From the cell containing the given text, extract its center point as (x, y) coordinate. 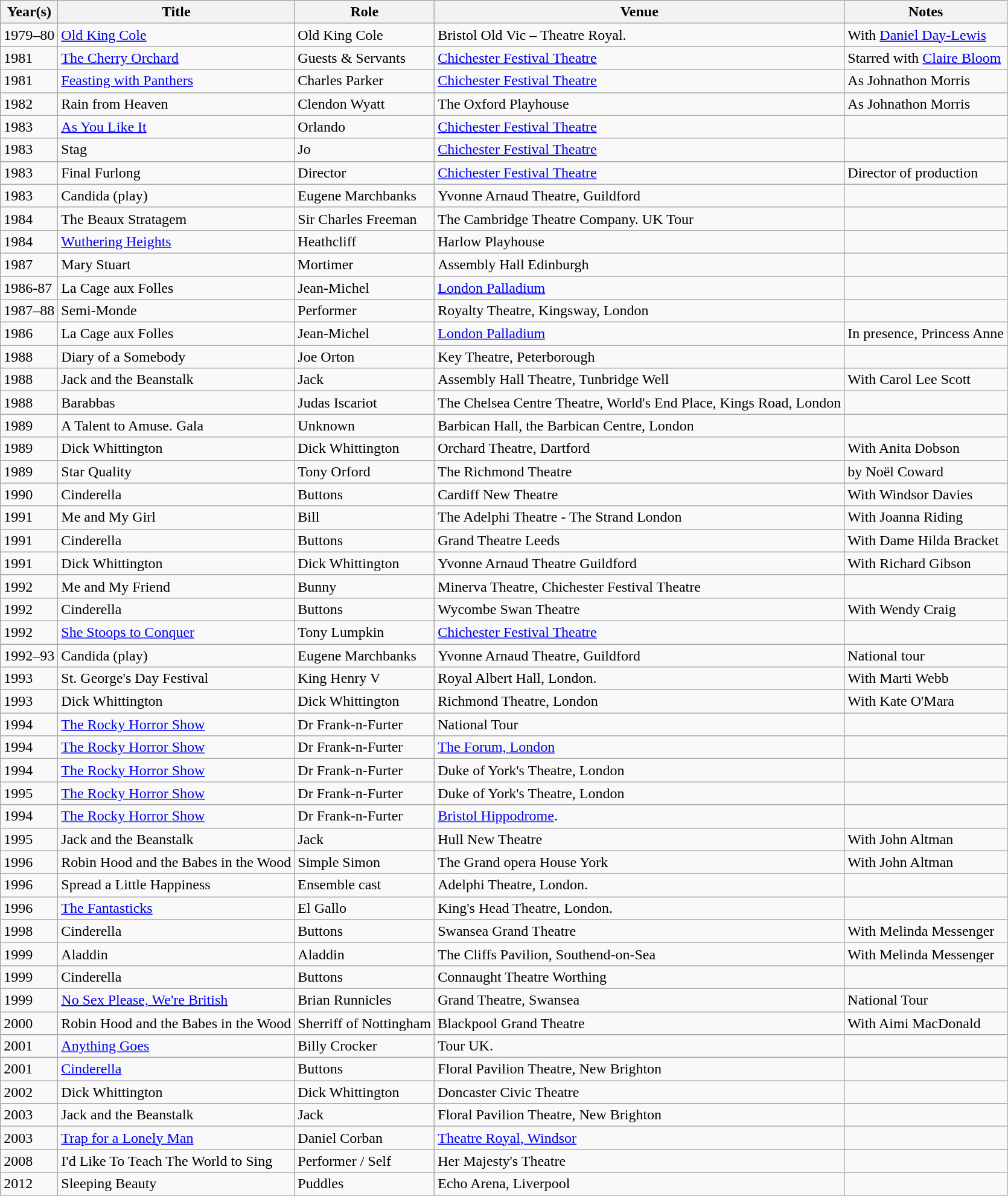
1998 (29, 931)
Connaught Theatre Worthing (640, 977)
Barbican Hall, the Barbican Centre, London (640, 426)
Swansea Grand Theatre (640, 931)
Wycombe Swan Theatre (640, 609)
2012 (29, 1184)
Me and My Friend (176, 586)
With Dame Hilda Bracket (926, 540)
Sir Charles Freeman (365, 219)
1986-87 (29, 288)
In presence, Princess Anne (926, 334)
Royalty Theatre, Kingsway, London (640, 311)
Hull New Theatre (640, 839)
Anything Goes (176, 1046)
1979–80 (29, 35)
National tour (926, 655)
Brian Runnicles (365, 1000)
Charles Parker (365, 81)
Orchard Theatre, Dartford (640, 449)
Judas Iscariot (365, 403)
Ensemble cast (365, 885)
Doncaster Civic Theatre (640, 1092)
Jo (365, 150)
With Kate O'Mara (926, 702)
Director (365, 173)
Barabbas (176, 403)
Echo Arena, Liverpool (640, 1184)
Orlando (365, 127)
Harlow Playhouse (640, 241)
Heathcliff (365, 241)
King Henry V (365, 679)
She Stoops to Conquer (176, 632)
Trap for a Lonely Man (176, 1138)
I'd Like To Teach The World to Sing (176, 1161)
Feasting with Panthers (176, 81)
Venue (640, 12)
With Aimi MacDonald (926, 1023)
The Adelphi Theatre - The Strand London (640, 517)
The Cambridge Theatre Company. UK Tour (640, 219)
Rain from Heaven (176, 104)
Adelphi Theatre, London. (640, 885)
Tony Orford (365, 472)
Tour UK. (640, 1046)
The Beaux Stratagem (176, 219)
A Talent to Amuse. Gala (176, 426)
Yvonne Arnaud Theatre Guildford (640, 563)
1986 (29, 334)
Final Furlong (176, 173)
Bill (365, 517)
Puddles (365, 1184)
Simple Simon (365, 862)
Sherriff of Nottingham (365, 1023)
No Sex Please, We're British (176, 1000)
Guests & Servants (365, 58)
1987 (29, 264)
Performer (365, 311)
Joe Orton (365, 357)
The Cliffs Pavilion, Southend-on-Sea (640, 954)
Blackpool Grand Theatre (640, 1023)
Wuthering Heights (176, 241)
Semi-Monde (176, 311)
2002 (29, 1092)
With Richard Gibson (926, 563)
The Grand opera House York (640, 862)
Theatre Royal, Windsor (640, 1138)
1990 (29, 494)
The Forum, London (640, 747)
The Oxford Playhouse (640, 104)
Me and My Girl (176, 517)
Bristol Old Vic – Theatre Royal. (640, 35)
St. George's Day Festival (176, 679)
King's Head Theatre, London. (640, 908)
1982 (29, 104)
Stag (176, 150)
2000 (29, 1023)
Clendon Wyatt (365, 104)
Key Theatre, Peterborough (640, 357)
Unknown (365, 426)
1987–88 (29, 311)
Year(s) (29, 12)
With Anita Dobson (926, 449)
Billy Crocker (365, 1046)
The Cherry Orchard (176, 58)
Director of production (926, 173)
Royal Albert Hall, London. (640, 679)
Tony Lumpkin (365, 632)
2008 (29, 1161)
Minerva Theatre, Chichester Festival Theatre (640, 586)
Bunny (365, 586)
As You Like It (176, 127)
Star Quality (176, 472)
Her Majesty's Theatre (640, 1161)
With Marti Webb (926, 679)
With Joanna Riding (926, 517)
Sleeping Beauty (176, 1184)
The Richmond Theatre (640, 472)
Mary Stuart (176, 264)
Performer / Self (365, 1161)
Richmond Theatre, London (640, 702)
Role (365, 12)
The Fantasticks (176, 908)
Grand Theatre, Swansea (640, 1000)
Starred with Claire Bloom (926, 58)
With Wendy Craig (926, 609)
Assembly Hall Theatre, Tunbridge Well (640, 380)
Title (176, 12)
Grand Theatre Leeds (640, 540)
Diary of a Somebody (176, 357)
Mortimer (365, 264)
Daniel Corban (365, 1138)
Spread a Little Happiness (176, 885)
1992–93 (29, 655)
With Daniel Day-Lewis (926, 35)
by Noël Coward (926, 472)
Cardiff New Theatre (640, 494)
With Windsor Davies (926, 494)
Notes (926, 12)
Bristol Hippodrome. (640, 816)
The Chelsea Centre Theatre, World's End Place, Kings Road, London (640, 403)
With Carol Lee Scott (926, 380)
Assembly Hall Edinburgh (640, 264)
El Gallo (365, 908)
